Return (x, y) of the center of cell containing provided text 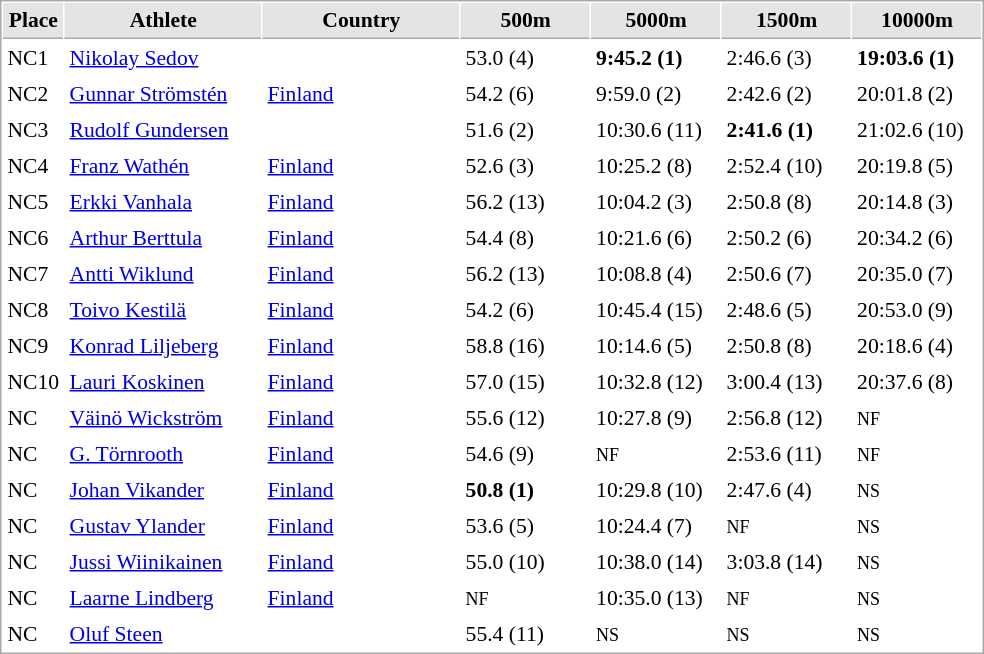
58.8 (16) (526, 345)
54.6 (9) (526, 453)
G. Törnrooth (163, 453)
Erkki Vanhala (163, 201)
10:25.2 (8) (656, 165)
53.6 (5) (526, 525)
10000m (918, 21)
NC5 (34, 201)
54.4 (8) (526, 237)
Gustav Ylander (163, 525)
10:45.4 (15) (656, 309)
5000m (656, 21)
55.6 (12) (526, 417)
20:19.8 (5) (918, 165)
Gunnar Strömstén (163, 93)
Rudolf Gundersen (163, 129)
10:27.8 (9) (656, 417)
Arthur Berttula (163, 237)
10:04.2 (3) (656, 201)
10:14.6 (5) (656, 345)
53.0 (4) (526, 57)
2:41.6 (1) (786, 129)
2:42.6 (2) (786, 93)
NC1 (34, 57)
NC7 (34, 273)
52.6 (3) (526, 165)
10:08.8 (4) (656, 273)
Väinö Wickström (163, 417)
Jussi Wiinikainen (163, 561)
20:53.0 (9) (918, 309)
Johan Vikander (163, 489)
2:48.6 (5) (786, 309)
NC10 (34, 381)
10:35.0 (13) (656, 597)
NC2 (34, 93)
20:01.8 (2) (918, 93)
9:59.0 (2) (656, 93)
1500m (786, 21)
20:37.6 (8) (918, 381)
500m (526, 21)
10:24.4 (7) (656, 525)
3:03.8 (14) (786, 561)
10:21.6 (6) (656, 237)
51.6 (2) (526, 129)
Franz Wathén (163, 165)
Antti Wiklund (163, 273)
2:53.6 (11) (786, 453)
Place (34, 21)
20:14.8 (3) (918, 201)
21:02.6 (10) (918, 129)
9:45.2 (1) (656, 57)
NC3 (34, 129)
20:34.2 (6) (918, 237)
Laarne Lindberg (163, 597)
20:35.0 (7) (918, 273)
19:03.6 (1) (918, 57)
2:56.8 (12) (786, 417)
Country (361, 21)
10:30.6 (11) (656, 129)
10:38.0 (14) (656, 561)
57.0 (15) (526, 381)
20:18.6 (4) (918, 345)
2:47.6 (4) (786, 489)
NC8 (34, 309)
55.4 (11) (526, 633)
Toivo Kestilä (163, 309)
2:46.6 (3) (786, 57)
NC4 (34, 165)
Oluf Steen (163, 633)
3:00.4 (13) (786, 381)
NC6 (34, 237)
Nikolay Sedov (163, 57)
10:29.8 (10) (656, 489)
2:50.2 (6) (786, 237)
10:32.8 (12) (656, 381)
55.0 (10) (526, 561)
Konrad Liljeberg (163, 345)
Athlete (163, 21)
50.8 (1) (526, 489)
Lauri Koskinen (163, 381)
NC9 (34, 345)
2:50.6 (7) (786, 273)
2:52.4 (10) (786, 165)
